For the text-containing cell, return its midpoint in (X, Y) coordinate format. 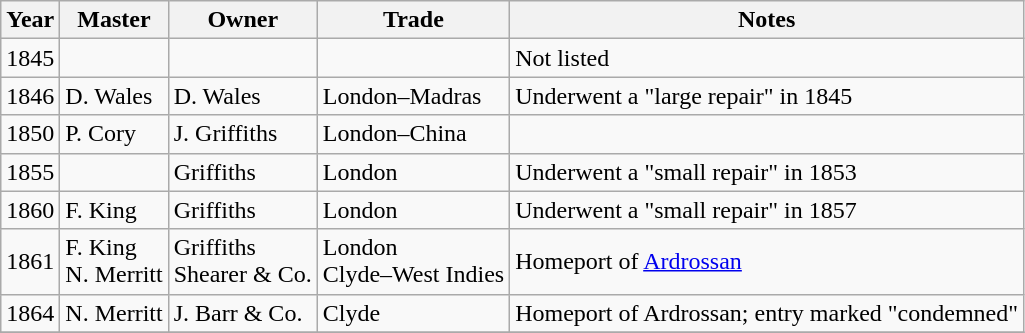
1860 (30, 210)
Underwent a "small repair" in 1853 (767, 172)
P. Cory (114, 134)
Underwent a "large repair" in 1845 (767, 96)
Not listed (767, 58)
Notes (767, 20)
Underwent a "small repair" in 1857 (767, 210)
J. Barr & Co. (242, 313)
Year (30, 20)
LondonClyde–West Indies (413, 262)
Homeport of Ardrossan; entry marked "condemned" (767, 313)
F. King (114, 210)
J. Griffiths (242, 134)
1864 (30, 313)
Owner (242, 20)
Trade (413, 20)
1845 (30, 58)
1850 (30, 134)
N. Merritt (114, 313)
1846 (30, 96)
London–Madras (413, 96)
London–China (413, 134)
1855 (30, 172)
1861 (30, 262)
GriffithsShearer & Co. (242, 262)
Clyde (413, 313)
Homeport of Ardrossan (767, 262)
Master (114, 20)
F. KingN. Merritt (114, 262)
